Determine the (x, y) coordinate at the center of the cell enclosing the given text.  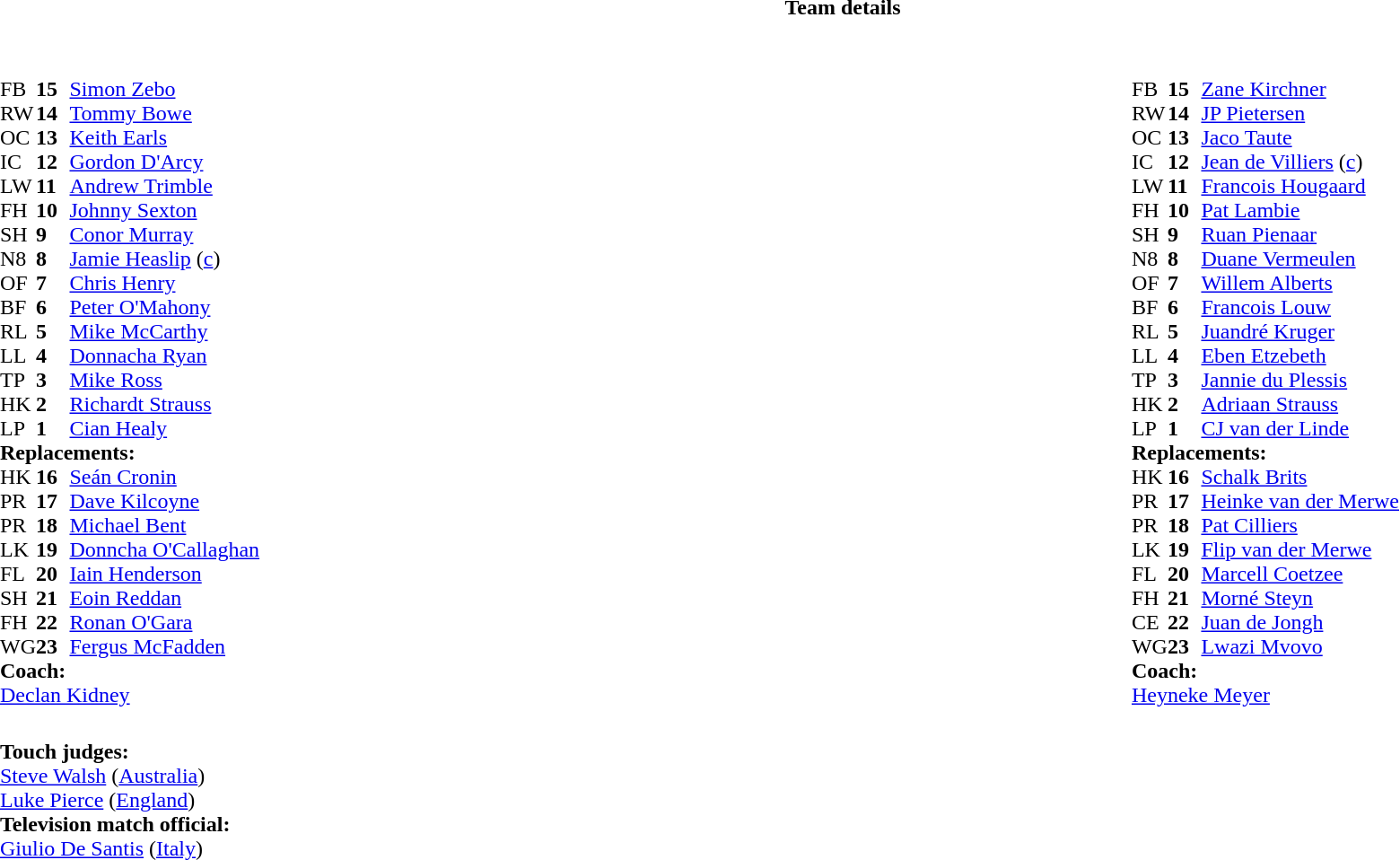
Andrew Trimble (164, 187)
CE (1150, 623)
Francois Hougaard (1299, 187)
Conor Murray (164, 235)
Tommy Bowe (164, 113)
Adriaan Strauss (1299, 404)
Schalk Brits (1299, 478)
Francois Louw (1299, 307)
Donncha O'Callaghan (164, 549)
Mike McCarthy (164, 332)
Jaco Taute (1299, 138)
Gordon D'Arcy (164, 162)
Michael Bent (164, 526)
Seán Cronin (164, 478)
Mike Ross (164, 381)
Donnacha Ryan (164, 355)
Lwazi Mvovo (1299, 646)
Chris Henry (164, 284)
Zane Kirchner (1299, 90)
Duane Vermeulen (1299, 259)
Morné Steyn (1299, 598)
Jannie du Plessis (1299, 381)
Pat Lambie (1299, 210)
JP Pietersen (1299, 113)
Ruan Pienaar (1299, 235)
Iain Henderson (164, 575)
Heinke van der Merwe (1299, 501)
Ronan O'Gara (164, 623)
Heyneke Meyer (1265, 695)
Jean de Villiers (c) (1299, 162)
Keith Earls (164, 138)
Richardt Strauss (164, 404)
Juan de Jongh (1299, 623)
Willem Alberts (1299, 284)
Eoin Reddan (164, 598)
Jamie Heaslip (c) (164, 259)
Johnny Sexton (164, 210)
Fergus McFadden (164, 646)
Pat Cilliers (1299, 526)
Declan Kidney (129, 695)
Eben Etzebeth (1299, 355)
Peter O'Mahony (164, 307)
Cian Healy (164, 429)
Simon Zebo (164, 90)
Marcell Coetzee (1299, 575)
CJ van der Linde (1299, 429)
Flip van der Merwe (1299, 549)
Juandré Kruger (1299, 332)
Dave Kilcoyne (164, 501)
